Locate the cell with the specified text and output its (X, Y) center coordinate. 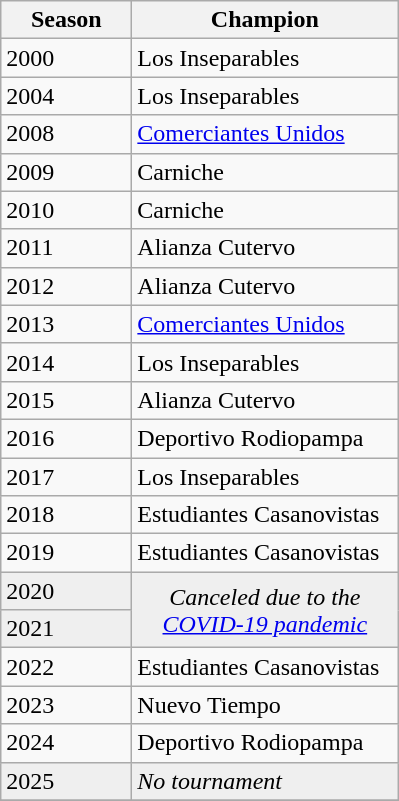
2013 (66, 324)
2009 (66, 172)
2023 (66, 705)
2021 (66, 629)
2000 (66, 58)
Nuevo Tiempo (265, 705)
2008 (66, 134)
2004 (66, 96)
2025 (66, 781)
Canceled due to the COVID-19 pandemic (265, 610)
2016 (66, 438)
2012 (66, 286)
2017 (66, 477)
Champion (265, 20)
2024 (66, 743)
No tournament (265, 781)
2019 (66, 553)
2011 (66, 248)
2010 (66, 210)
Season (66, 20)
2015 (66, 400)
2014 (66, 362)
2022 (66, 667)
2018 (66, 515)
2020 (66, 591)
